Return the (x, y) coordinate for the center point of the cell that contains the specified text.  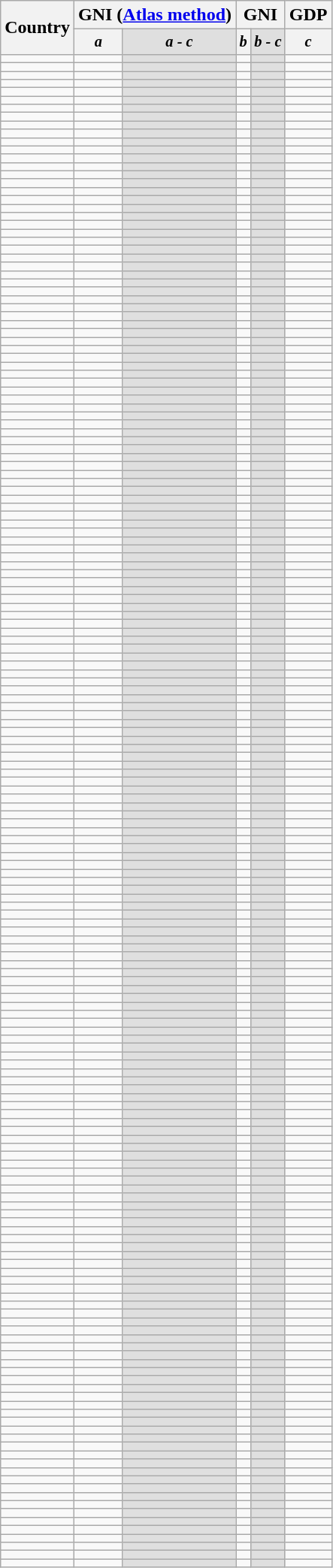
GDP (308, 15)
c (308, 42)
GNI (261, 15)
Country (38, 28)
b - c (268, 42)
b (244, 42)
GNI (Atlas method) (155, 15)
a - c (179, 42)
a (98, 42)
